For the text-containing cell, return its midpoint in (X, Y) coordinate format. 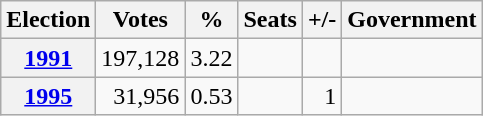
% (212, 20)
Votes (140, 20)
1991 (48, 58)
0.53 (212, 96)
+/- (322, 20)
3.22 (212, 58)
Election (48, 20)
31,956 (140, 96)
1 (322, 96)
Government (412, 20)
197,128 (140, 58)
1995 (48, 96)
Seats (270, 20)
